For the text-containing cell, return its midpoint in [x, y] coordinate format. 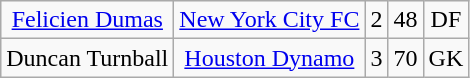
DF [446, 20]
48 [406, 20]
GK [446, 58]
2 [376, 20]
Houston Dynamo [270, 58]
New York City FC [270, 20]
70 [406, 58]
Felicien Dumas [88, 20]
Duncan Turnball [88, 58]
3 [376, 58]
